Extract the (x, y) coordinate from the center of the cell holding the provided text.  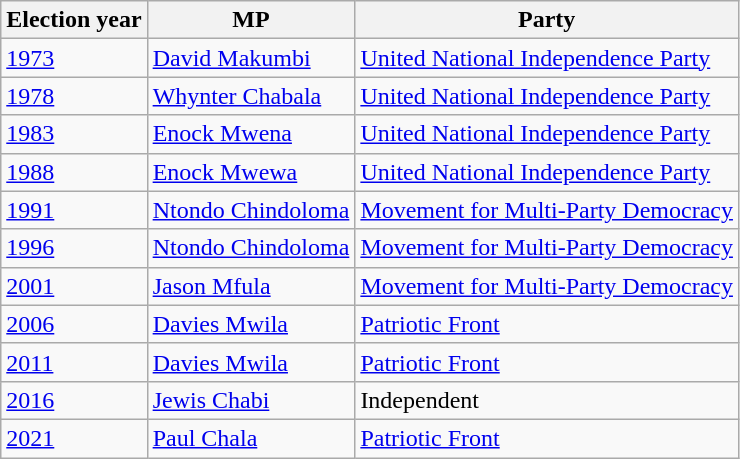
1983 (74, 134)
Whynter Chabala (251, 96)
Election year (74, 20)
2001 (74, 286)
Jason Mfula (251, 286)
Enock Mwena (251, 134)
Party (547, 20)
1996 (74, 248)
David Makumbi (251, 58)
MP (251, 20)
1988 (74, 172)
Paul Chala (251, 438)
2011 (74, 362)
1978 (74, 96)
Independent (547, 400)
2016 (74, 400)
Jewis Chabi (251, 400)
2006 (74, 324)
1991 (74, 210)
Enock Mwewa (251, 172)
2021 (74, 438)
1973 (74, 58)
